Scan for the cell matching the given text and deliver its (x, y) coordinate at center. 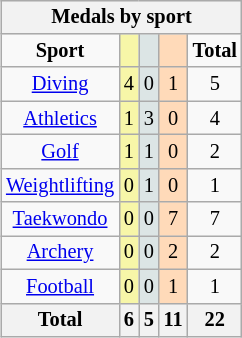
Golf (60, 152)
Sport (60, 51)
6 (129, 320)
Athletics (60, 118)
3 (149, 118)
Archery (60, 253)
Diving (60, 84)
Weightlifting (60, 185)
Medals by sport (122, 17)
11 (174, 320)
22 (215, 320)
Taekwondo (60, 219)
Football (60, 286)
